Provide the (x, y) coordinate of the cell's center where the given text is located.  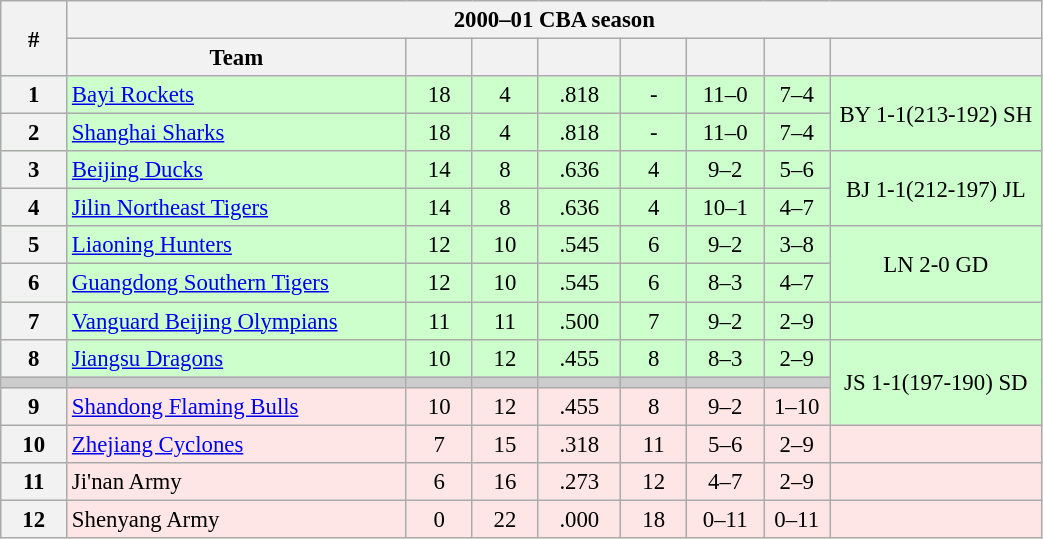
.500 (580, 321)
.000 (580, 519)
Zhejiang Cyclones (237, 444)
3 (34, 170)
5 (34, 245)
.273 (580, 482)
Team (237, 58)
LN 2-0 GD (936, 264)
22 (505, 519)
0 (439, 519)
Ji'nan Army (237, 482)
JS 1-1(197-190) SD (936, 382)
Liaoning Hunters (237, 245)
2 (34, 133)
Jilin Northeast Tigers (237, 208)
9 (34, 406)
Beijing Ducks (237, 170)
Guangdong Southern Tigers (237, 283)
# (34, 38)
BJ 1-1(212-197) JL (936, 188)
.318 (580, 444)
10–1 (726, 208)
1 (34, 95)
BY 1-1(213-192) SH (936, 114)
1–10 (797, 406)
16 (505, 482)
Shandong Flaming Bulls (237, 406)
Shanghai Sharks (237, 133)
2000–01 CBA season (554, 20)
3–8 (797, 245)
Bayi Rockets (237, 95)
Jiangsu Dragons (237, 358)
Shenyang Army (237, 519)
Vanguard Beijing Olympians (237, 321)
15 (505, 444)
